Return the (X, Y) coordinate for the center point of the cell that contains the specified text.  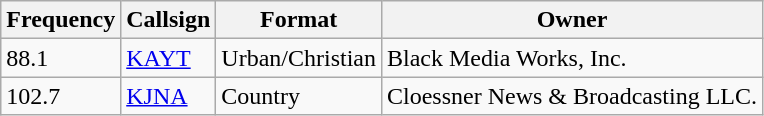
Cloessner News & Broadcasting LLC. (572, 96)
Country (299, 96)
Callsign (168, 20)
Format (299, 20)
Frequency (61, 20)
88.1 (61, 58)
KAYT (168, 58)
Owner (572, 20)
KJNA (168, 96)
Urban/Christian (299, 58)
Black Media Works, Inc. (572, 58)
102.7 (61, 96)
